Identify which cell holds the provided text, then report its [X, Y] central coordinate. 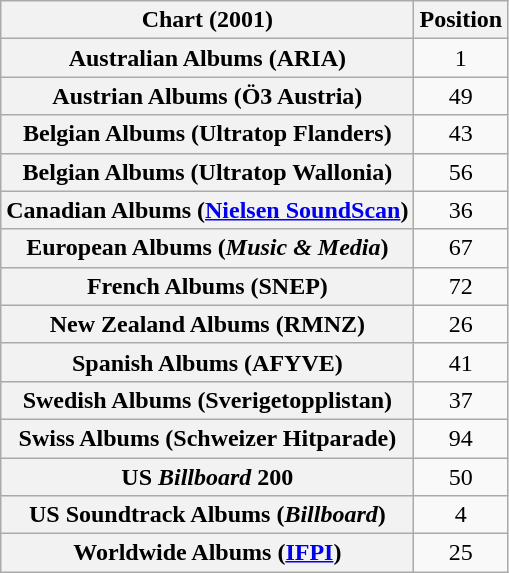
Belgian Albums (Ultratop Flanders) [208, 134]
41 [461, 362]
37 [461, 400]
Spanish Albums (AFYVE) [208, 362]
US Billboard 200 [208, 477]
Swedish Albums (Sverigetopplistan) [208, 400]
26 [461, 324]
Chart (2001) [208, 20]
56 [461, 172]
Swiss Albums (Schweizer Hitparade) [208, 438]
Australian Albums (ARIA) [208, 58]
67 [461, 248]
43 [461, 134]
New Zealand Albums (RMNZ) [208, 324]
72 [461, 286]
25 [461, 553]
36 [461, 210]
European Albums (Music & Media) [208, 248]
Position [461, 20]
Belgian Albums (Ultratop Wallonia) [208, 172]
50 [461, 477]
1 [461, 58]
Austrian Albums (Ö3 Austria) [208, 96]
French Albums (SNEP) [208, 286]
US Soundtrack Albums (Billboard) [208, 515]
Worldwide Albums (IFPI) [208, 553]
Canadian Albums (Nielsen SoundScan) [208, 210]
4 [461, 515]
94 [461, 438]
49 [461, 96]
